Pinpoint the cell where the given text exists, returning its [X, Y] midpoint coordinate. 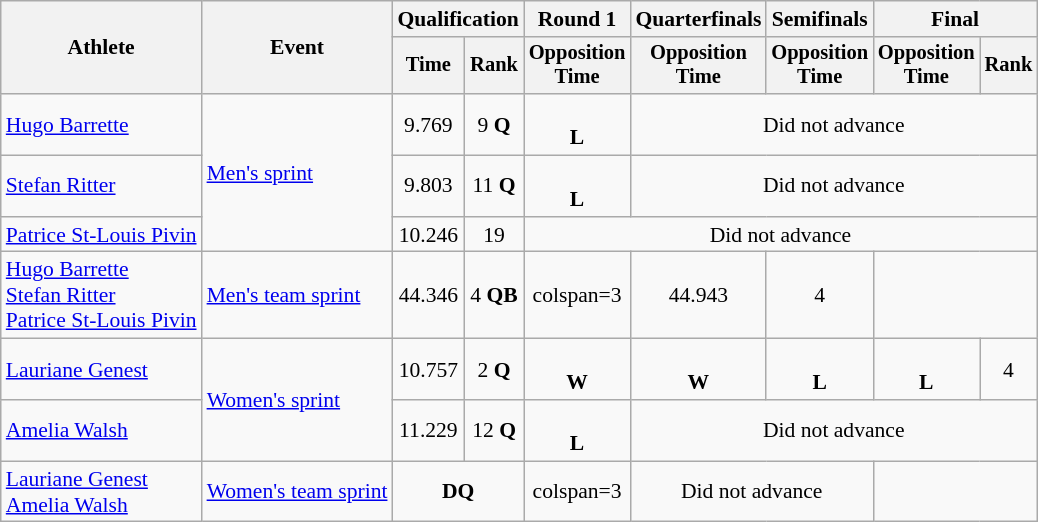
Quarterfinals [698, 19]
Round 1 [578, 19]
10.246 [429, 235]
Lauriane Genest [102, 370]
Patrice St-Louis Pivin [102, 235]
11.229 [429, 430]
Athlete [102, 48]
9.769 [429, 124]
4 QB [494, 296]
10.757 [429, 370]
Stefan Ritter [102, 186]
Hugo BarretteStefan RitterPatrice St-Louis Pivin [102, 296]
Women's sprint [298, 400]
Men's team sprint [298, 296]
11 Q [494, 186]
Lauriane GenestAmelia Walsh [102, 492]
Semifinals [820, 19]
Time [429, 66]
9.803 [429, 186]
12 Q [494, 430]
Final [955, 19]
Event [298, 48]
DQ [458, 492]
9 Q [494, 124]
Women's team sprint [298, 492]
Qualification [458, 19]
Amelia Walsh [102, 430]
2 Q [494, 370]
Hugo Barrette [102, 124]
44.346 [429, 296]
44.943 [698, 296]
19 [494, 235]
Men's sprint [298, 173]
